Identify which cell holds the provided text, then report its [x, y] central coordinate. 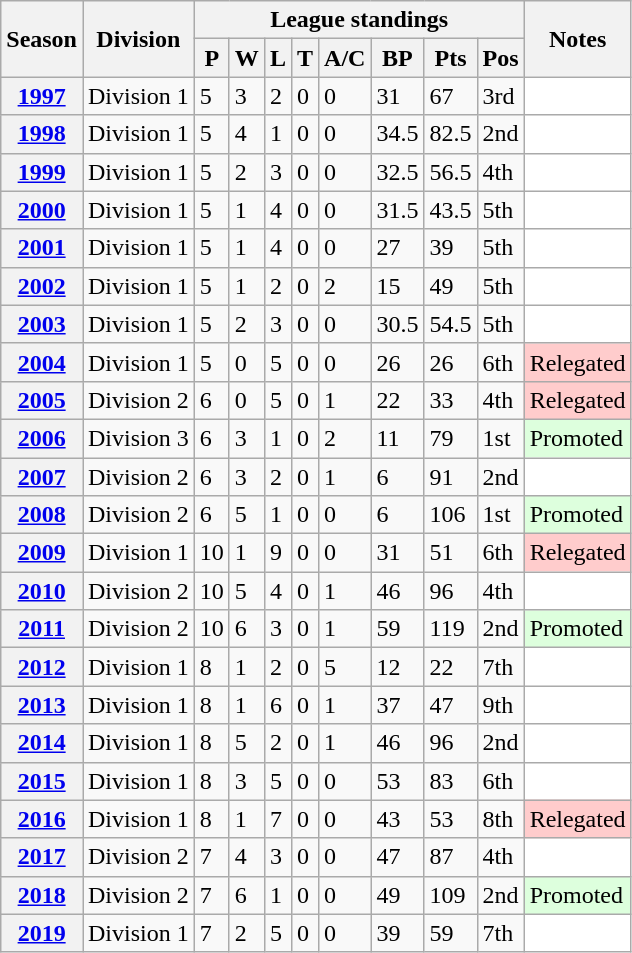
12 [398, 667]
1999 [42, 172]
BP [398, 58]
56.5 [450, 172]
33 [450, 400]
2001 [42, 248]
Division [138, 39]
79 [450, 438]
2010 [42, 591]
15 [398, 286]
2003 [42, 324]
2018 [42, 895]
34.5 [398, 134]
2005 [42, 400]
1998 [42, 134]
Season [42, 39]
P [212, 58]
43 [398, 819]
Pos [500, 58]
Division 3 [138, 438]
37 [398, 705]
119 [450, 629]
2009 [42, 553]
W [246, 58]
8th [500, 819]
A/C [345, 58]
2014 [42, 743]
3rd [500, 96]
87 [450, 857]
109 [450, 895]
43.5 [450, 210]
2017 [42, 857]
Pts [450, 58]
L [278, 58]
Notes [578, 39]
83 [450, 781]
54.5 [450, 324]
2015 [42, 781]
91 [450, 477]
2012 [42, 667]
67 [450, 96]
2008 [42, 515]
League standings [359, 20]
31.5 [398, 210]
51 [450, 553]
2004 [42, 362]
2011 [42, 629]
30.5 [398, 324]
2016 [42, 819]
2013 [42, 705]
2002 [42, 286]
1997 [42, 96]
2006 [42, 438]
11 [398, 438]
9th [500, 705]
2019 [42, 933]
2007 [42, 477]
T [304, 58]
82.5 [450, 134]
9 [278, 553]
106 [450, 515]
2000 [42, 210]
27 [398, 248]
32.5 [398, 172]
